Search for the cell housing the specified text and yield its (X, Y) center coordinate. 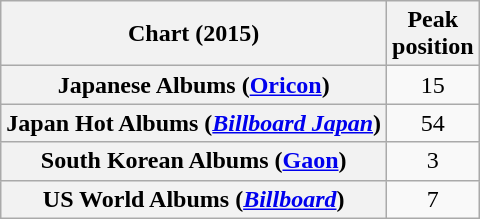
South Korean Albums (Gaon) (194, 161)
54 (433, 123)
3 (433, 161)
15 (433, 85)
US World Albums (Billboard) (194, 199)
Japan Hot Albums (Billboard Japan) (194, 123)
Chart (2015) (194, 34)
Peakposition (433, 34)
Japanese Albums (Oricon) (194, 85)
7 (433, 199)
